Find where the given text appears and provide that cell's center as [x, y] coordinate. 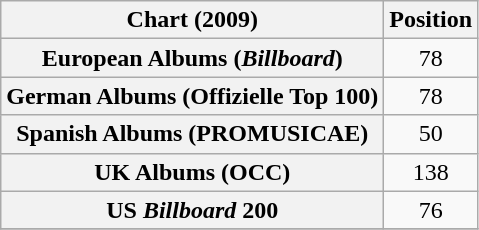
Position [431, 20]
European Albums (Billboard) [192, 58]
German Albums (Offizielle Top 100) [192, 96]
US Billboard 200 [192, 210]
Chart (2009) [192, 20]
50 [431, 134]
76 [431, 210]
138 [431, 172]
Spanish Albums (PROMUSICAE) [192, 134]
UK Albums (OCC) [192, 172]
